From the cell containing the given text, extract its center point as (X, Y) coordinate. 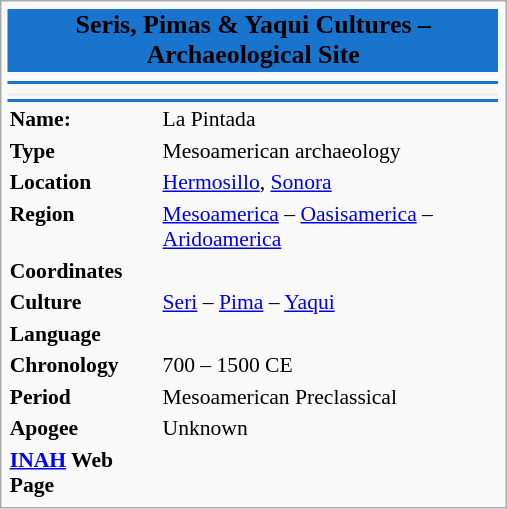
Hermosillo, Sonora (330, 182)
Chronology (83, 365)
La Pintada (330, 119)
Unknown (330, 428)
Location (83, 182)
Period (83, 396)
Mesoamerica – Oasisamerica – Aridoamerica (330, 226)
Coordinates (83, 270)
Culture (83, 302)
Language (83, 333)
Mesoamerican Preclassical (330, 396)
Seris, Pimas & Yaqui Cultures – Archaeological Site (253, 40)
Name: (83, 119)
Region (83, 226)
Mesoamerican archaeology (330, 150)
Seri – Pima – Yaqui (330, 302)
Apogee (83, 428)
Type (83, 150)
INAH Web Page (83, 472)
700 – 1500 CE (330, 365)
